Determine the (x, y) coordinate at the center of the cell enclosing the given text.  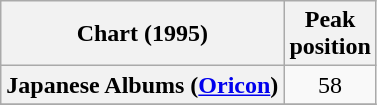
Japanese Albums (Oricon) (142, 85)
Chart (1995) (142, 34)
Peakposition (330, 34)
58 (330, 85)
